Pinpoint the cell where the given text exists, returning its [X, Y] midpoint coordinate. 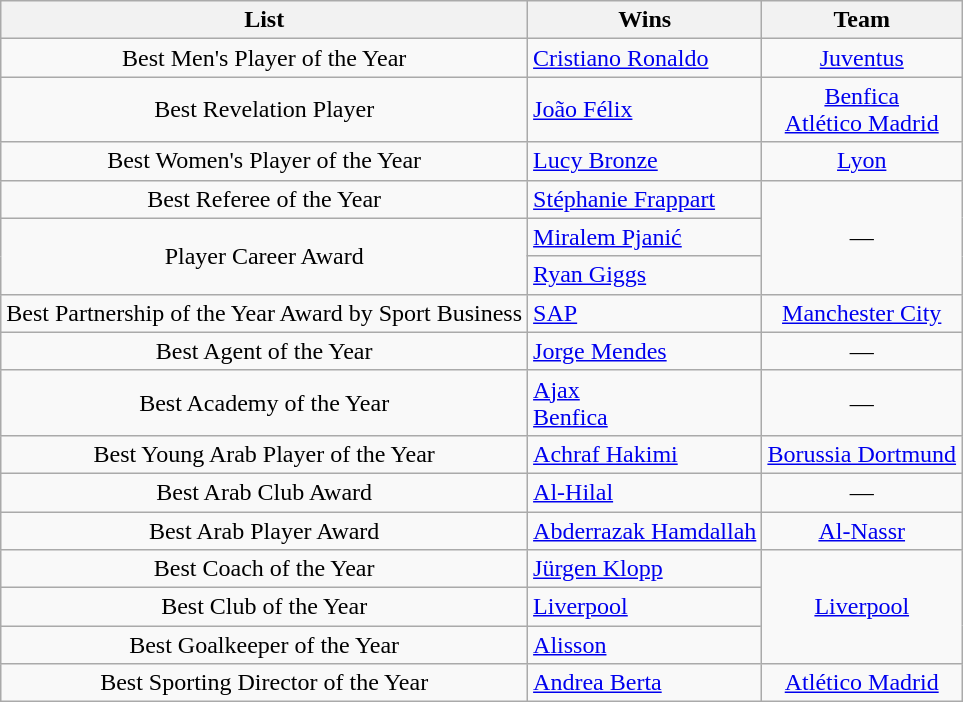
João Félix [645, 110]
Cristiano Ronaldo [645, 58]
Jürgen Klopp [645, 569]
SAP [645, 313]
Benfica Atlético Madrid [862, 110]
Best Women's Player of the Year [264, 161]
Best Agent of the Year [264, 351]
Abderrazak Hamdallah [645, 531]
Ryan Giggs [645, 275]
Al-Nassr [862, 531]
Best Coach of the Year [264, 569]
Best Partnership of the Year Award by Sport Business [264, 313]
Ajax Benfica [645, 402]
Best Club of the Year [264, 607]
Al-Hilal [645, 492]
Player Career Award [264, 256]
Best Referee of the Year [264, 199]
Lucy Bronze [645, 161]
Wins [645, 20]
Team [862, 20]
Achraf Hakimi [645, 454]
Manchester City [862, 313]
Alisson [645, 645]
Best Goalkeeper of the Year [264, 645]
Best Young Arab Player of the Year [264, 454]
Atlético Madrid [862, 683]
Best Revelation Player [264, 110]
Best Men's Player of the Year [264, 58]
Andrea Berta [645, 683]
Borussia Dortmund [862, 454]
Best Arab Club Award [264, 492]
Best Sporting Director of the Year [264, 683]
Jorge Mendes [645, 351]
Lyon [862, 161]
Miralem Pjanić [645, 237]
Best Arab Player Award [264, 531]
Stéphanie Frappart [645, 199]
List [264, 20]
Best Academy of the Year [264, 402]
Juventus [862, 58]
